Locate the cell with the specified text and output its (x, y) center coordinate. 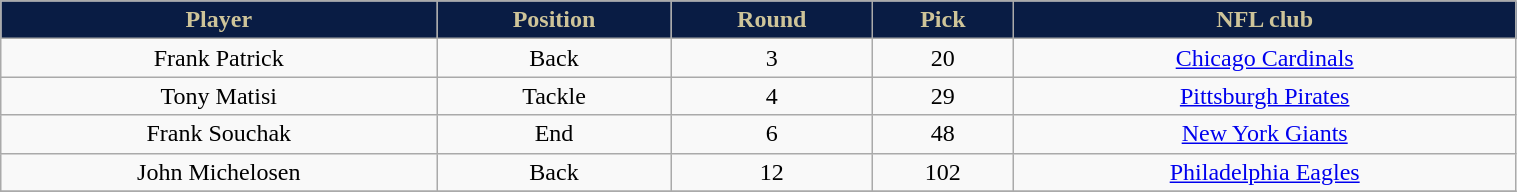
4 (772, 96)
Pittsburgh Pirates (1264, 96)
102 (942, 172)
29 (942, 96)
Chicago Cardinals (1264, 58)
Frank Souchak (219, 134)
NFL club (1264, 20)
20 (942, 58)
3 (772, 58)
Tony Matisi (219, 96)
Pick (942, 20)
End (554, 134)
New York Giants (1264, 134)
Frank Patrick (219, 58)
Position (554, 20)
48 (942, 134)
6 (772, 134)
Tackle (554, 96)
Round (772, 20)
Player (219, 20)
John Michelosen (219, 172)
12 (772, 172)
Philadelphia Eagles (1264, 172)
